Scan for the cell matching the given text and deliver its (x, y) coordinate at center. 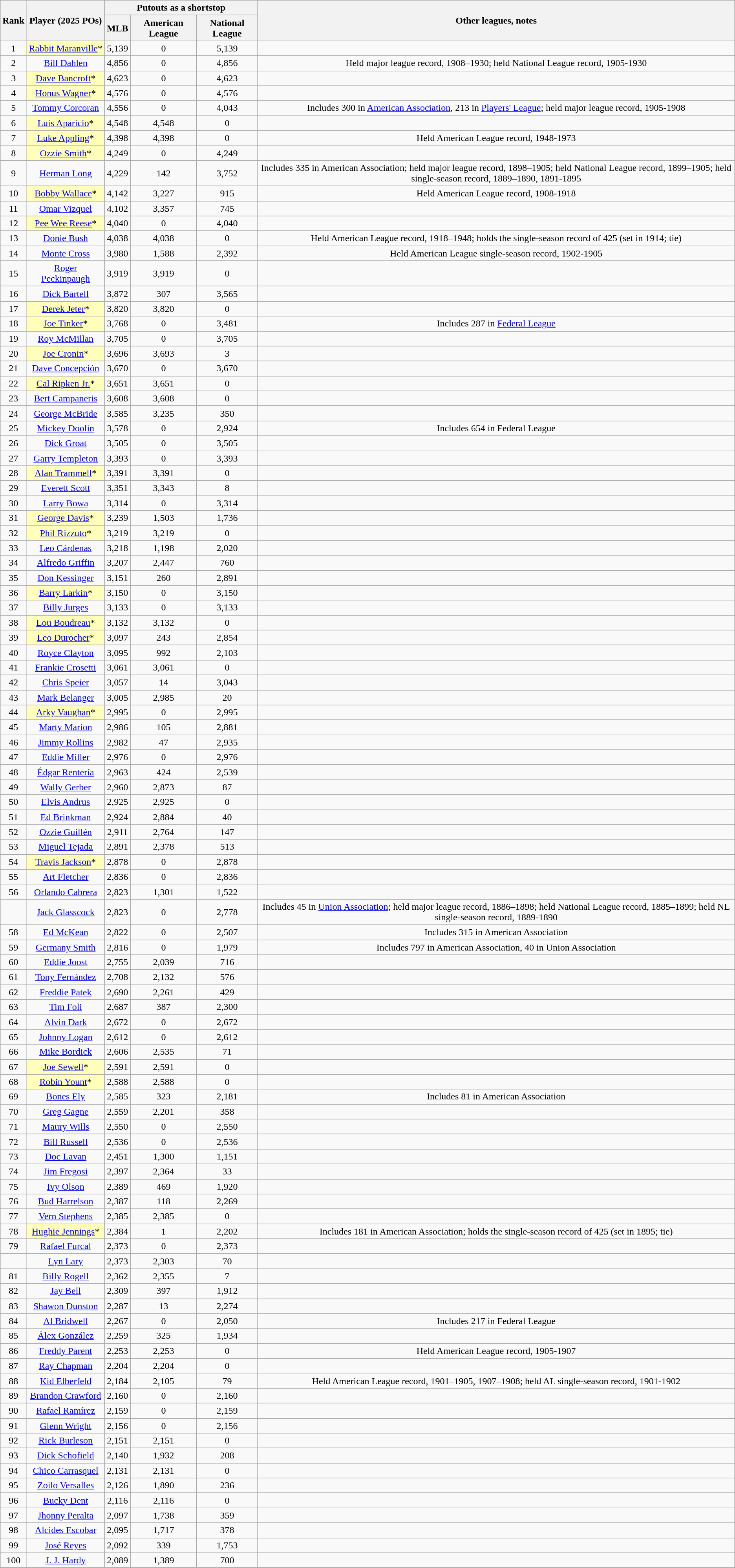
78 (13, 1231)
99 (13, 1545)
Maury Wills (66, 1127)
64 (13, 1022)
27 (13, 458)
Tommy Corcoran (66, 108)
513 (227, 847)
2,986 (117, 727)
Jhonny Peralta (66, 1515)
1,389 (163, 1560)
2,397 (117, 1171)
4 (13, 93)
Miguel Tejada (66, 847)
50 (13, 802)
2,935 (227, 742)
Kid Elberfeld (66, 1381)
9 (13, 173)
2,269 (227, 1202)
915 (227, 193)
94 (13, 1471)
Donie Bush (66, 238)
3,768 (117, 324)
2,392 (227, 253)
Alan Trammell* (66, 473)
95 (13, 1486)
60 (13, 962)
Includes 797 in American Association, 40 in Union Association (496, 947)
Bill Dahlen (66, 63)
4,556 (117, 108)
42 (13, 682)
67 (13, 1067)
1,301 (163, 892)
Ed McKean (66, 932)
MLB (117, 28)
Joe Cronin* (66, 354)
Roy McMillan (66, 339)
Player (2025 POs) (66, 20)
Doc Lavan (66, 1156)
George Davis* (66, 518)
Jim Fregosi (66, 1171)
Bones Ely (66, 1097)
Billy Jurges (66, 608)
Includes 81 in American Association (496, 1097)
19 (13, 339)
2,985 (163, 697)
Billy Rogell (66, 1276)
992 (163, 652)
J. J. Hardy (66, 1560)
Luis Aparicio* (66, 123)
Vern Stephens (66, 1216)
Held American League record, 1905-1907 (496, 1351)
Monte Cross (66, 253)
11 (13, 209)
2,132 (163, 977)
325 (163, 1336)
3,696 (117, 354)
Rank (13, 20)
17 (13, 309)
29 (13, 488)
745 (227, 209)
2,884 (163, 817)
260 (163, 578)
36 (13, 593)
Don Kessinger (66, 578)
2,881 (227, 727)
68 (13, 1082)
Held American League record, 1948-1973 (496, 138)
72 (13, 1141)
Royce Clayton (66, 652)
2 (13, 63)
700 (227, 1560)
3,585 (117, 413)
3,565 (227, 294)
41 (13, 667)
34 (13, 563)
2,822 (117, 932)
Mike Bordick (66, 1052)
Cal Ripken Jr.* (66, 383)
Held American League record, 1901–1905, 1907–1908; held AL single-season record, 1901-1902 (496, 1381)
3,481 (227, 324)
Bert Campaneris (66, 398)
Bucky Dent (66, 1500)
323 (163, 1097)
2,202 (227, 1231)
2,708 (117, 977)
2,105 (163, 1381)
2,287 (117, 1306)
1,151 (227, 1156)
Lyn Lary (66, 1261)
1,717 (163, 1530)
Omar Vizquel (66, 209)
15 (13, 273)
Dick Schofield (66, 1456)
208 (227, 1456)
3,235 (163, 413)
Dave Concepción (66, 368)
22 (13, 383)
2,507 (227, 932)
339 (163, 1545)
Includes 181 in American Association; holds the single-season record of 425 (set in 1895; tie) (496, 1231)
2,126 (117, 1486)
236 (227, 1486)
2,816 (117, 947)
2,451 (117, 1156)
1,198 (163, 548)
2,020 (227, 548)
Chris Speier (66, 682)
2,854 (227, 637)
Jay Bell (66, 1291)
46 (13, 742)
Held American League record, 1918–1948; holds the single-season record of 425 (set in 1914; tie) (496, 238)
89 (13, 1396)
83 (13, 1306)
39 (13, 637)
Held American League record, 1908-1918 (496, 193)
José Reyes (66, 1545)
30 (13, 503)
3,151 (117, 578)
56 (13, 892)
2,039 (163, 962)
31 (13, 518)
51 (13, 817)
23 (13, 398)
2,606 (117, 1052)
59 (13, 947)
Includes 315 in American Association (496, 932)
2,364 (163, 1171)
Includes 300 in American Association, 213 in Players' League; held major league record, 1905-1908 (496, 108)
53 (13, 847)
3,005 (117, 697)
Ozzie Guillén (66, 832)
Elvis Andrus (66, 802)
2,300 (227, 1007)
147 (227, 832)
58 (13, 932)
Leo Durocher* (66, 637)
100 (13, 1560)
61 (13, 977)
Germany Smith (66, 947)
Zoilo Versalles (66, 1486)
55 (13, 877)
1,503 (163, 518)
Alcides Escobar (66, 1530)
73 (13, 1156)
5 (13, 108)
4,142 (117, 193)
3,343 (163, 488)
4,229 (117, 173)
3,043 (227, 682)
Robin Yount* (66, 1082)
25 (13, 428)
Tim Foli (66, 1007)
2,389 (117, 1187)
2,539 (227, 772)
2,267 (117, 1321)
Rafael Furcal (66, 1246)
90 (13, 1410)
3,872 (117, 294)
Includes 287 in Federal League (496, 324)
Jack Glasscock (66, 912)
Held major league record, 1908–1930; held National League record, 1905-1930 (496, 63)
Dick Bartell (66, 294)
97 (13, 1515)
Rick Burleson (66, 1441)
12 (13, 223)
3,097 (117, 637)
Al Bridwell (66, 1321)
3,357 (163, 209)
Ed Brinkman (66, 817)
Alvin Dark (66, 1022)
469 (163, 1187)
Other leagues, notes (496, 20)
307 (163, 294)
Freddy Parent (66, 1351)
3,980 (117, 253)
2,103 (227, 652)
118 (163, 1202)
Held American League single-season record, 1902-1905 (496, 253)
1,932 (163, 1456)
Everett Scott (66, 488)
359 (227, 1515)
2,960 (117, 787)
2,355 (163, 1276)
2,384 (117, 1231)
66 (13, 1052)
21 (13, 368)
4,102 (117, 209)
1,920 (227, 1187)
397 (163, 1291)
Shawon Dunston (66, 1306)
Includes 217 in Federal League (496, 1321)
82 (13, 1291)
2,911 (117, 832)
2,585 (117, 1097)
1,890 (163, 1486)
Leo Cárdenas (66, 548)
142 (163, 173)
1,736 (227, 518)
4,043 (227, 108)
2,097 (117, 1515)
Eddie Joost (66, 962)
93 (13, 1456)
75 (13, 1187)
Larry Bowa (66, 503)
378 (227, 1530)
74 (13, 1171)
1,588 (163, 253)
6 (13, 123)
44 (13, 713)
Rafael Ramírez (66, 1410)
105 (163, 727)
Bill Russell (66, 1141)
Glenn Wright (66, 1425)
2,201 (163, 1112)
2,303 (163, 1261)
2,259 (117, 1336)
52 (13, 832)
1,753 (227, 1545)
1,738 (163, 1515)
Brandon Crawford (66, 1396)
Tony Fernández (66, 977)
32 (13, 533)
1,300 (163, 1156)
63 (13, 1007)
Greg Gagne (66, 1112)
Frankie Crosetti (66, 667)
760 (227, 563)
2,873 (163, 787)
2,764 (163, 832)
3,239 (117, 518)
38 (13, 623)
45 (13, 727)
10 (13, 193)
Hughie Jennings* (66, 1231)
Ray Chapman (66, 1366)
76 (13, 1202)
2,309 (117, 1291)
3,351 (117, 488)
Dave Bancroft* (66, 78)
2,778 (227, 912)
1,979 (227, 947)
243 (163, 637)
1,522 (227, 892)
2,181 (227, 1097)
81 (13, 1276)
Freddie Patek (66, 992)
Chico Carrasquel (66, 1471)
Roger Peckinpaugh (66, 273)
84 (13, 1321)
37 (13, 608)
Herman Long (66, 173)
3,693 (163, 354)
Marty Marion (66, 727)
Rabbit Maranville* (66, 48)
26 (13, 443)
Barry Larkin* (66, 593)
2,387 (117, 1202)
65 (13, 1037)
91 (13, 1425)
Wally Gerber (66, 787)
Ivy Olson (66, 1187)
77 (13, 1216)
2,535 (163, 1052)
387 (163, 1007)
2,378 (163, 847)
Eddie Miller (66, 757)
3,752 (227, 173)
576 (227, 977)
Jimmy Rollins (66, 742)
Honus Wagner* (66, 93)
3,578 (117, 428)
16 (13, 294)
Travis Jackson* (66, 862)
2,690 (117, 992)
350 (227, 413)
Mark Belanger (66, 697)
Ozzie Smith* (66, 153)
Alfredo Griffin (66, 563)
Mickey Doolin (66, 428)
2,050 (227, 1321)
Includes 654 in Federal League (496, 428)
2,092 (117, 1545)
Johnny Logan (66, 1037)
24 (13, 413)
3,057 (117, 682)
2,755 (117, 962)
2,687 (117, 1007)
2,140 (117, 1456)
2,559 (117, 1112)
1,934 (227, 1336)
48 (13, 772)
1,912 (227, 1291)
Phil Rizzuto* (66, 533)
Joe Sewell* (66, 1067)
Lou Boudreau* (66, 623)
429 (227, 992)
3,218 (117, 548)
Putouts as a shortstop (181, 8)
2,447 (163, 563)
Luke Appling* (66, 138)
2,362 (117, 1276)
George McBride (66, 413)
2,963 (117, 772)
716 (227, 962)
2,089 (117, 1560)
3,207 (117, 563)
86 (13, 1351)
2,184 (117, 1381)
49 (13, 787)
Édgar Rentería (66, 772)
2,982 (117, 742)
98 (13, 1530)
28 (13, 473)
85 (13, 1336)
92 (13, 1441)
Pee Wee Reese* (66, 223)
Derek Jeter* (66, 309)
96 (13, 1500)
3,227 (163, 193)
18 (13, 324)
National League (227, 28)
3,095 (117, 652)
2,095 (117, 1530)
35 (13, 578)
358 (227, 1112)
69 (13, 1097)
54 (13, 862)
2,261 (163, 992)
Dick Groat (66, 443)
88 (13, 1381)
American League (163, 28)
Bud Harrelson (66, 1202)
2,274 (227, 1306)
Arky Vaughan* (66, 713)
Bobby Wallace* (66, 193)
424 (163, 772)
62 (13, 992)
Orlando Cabrera (66, 892)
Joe Tinker* (66, 324)
43 (13, 697)
Garry Templeton (66, 458)
Álex González (66, 1336)
Art Fletcher (66, 877)
